Pinpoint the cell where the given text exists, returning its [x, y] midpoint coordinate. 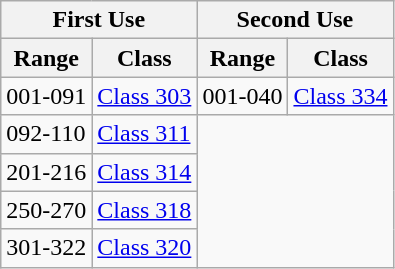
Class 311 [144, 134]
092-110 [46, 134]
001-040 [242, 96]
Class 318 [144, 210]
Class 320 [144, 248]
250-270 [46, 210]
Class 303 [144, 96]
201-216 [46, 172]
Second Use [295, 20]
Class 314 [144, 172]
Class 334 [340, 96]
First Use [99, 20]
001-091 [46, 96]
301-322 [46, 248]
